Locate the cell with the specified text and output its [x, y] center coordinate. 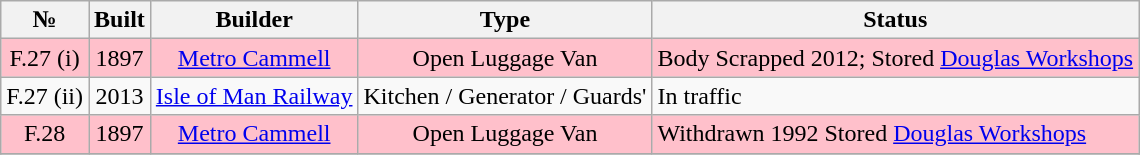
F.28 [45, 134]
F.27 (ii) [45, 96]
Type [505, 20]
Isle of Man Railway [254, 96]
Status [896, 20]
2013 [120, 96]
In traffic [896, 96]
Withdrawn 1992 Stored Douglas Workshops [896, 134]
F.27 (i) [45, 58]
№ [45, 20]
Builder [254, 20]
Body Scrapped 2012; Stored Douglas Workshops [896, 58]
Built [120, 20]
Kitchen / Generator / Guards' [505, 96]
